Search for the cell housing the specified text and yield its [x, y] center coordinate. 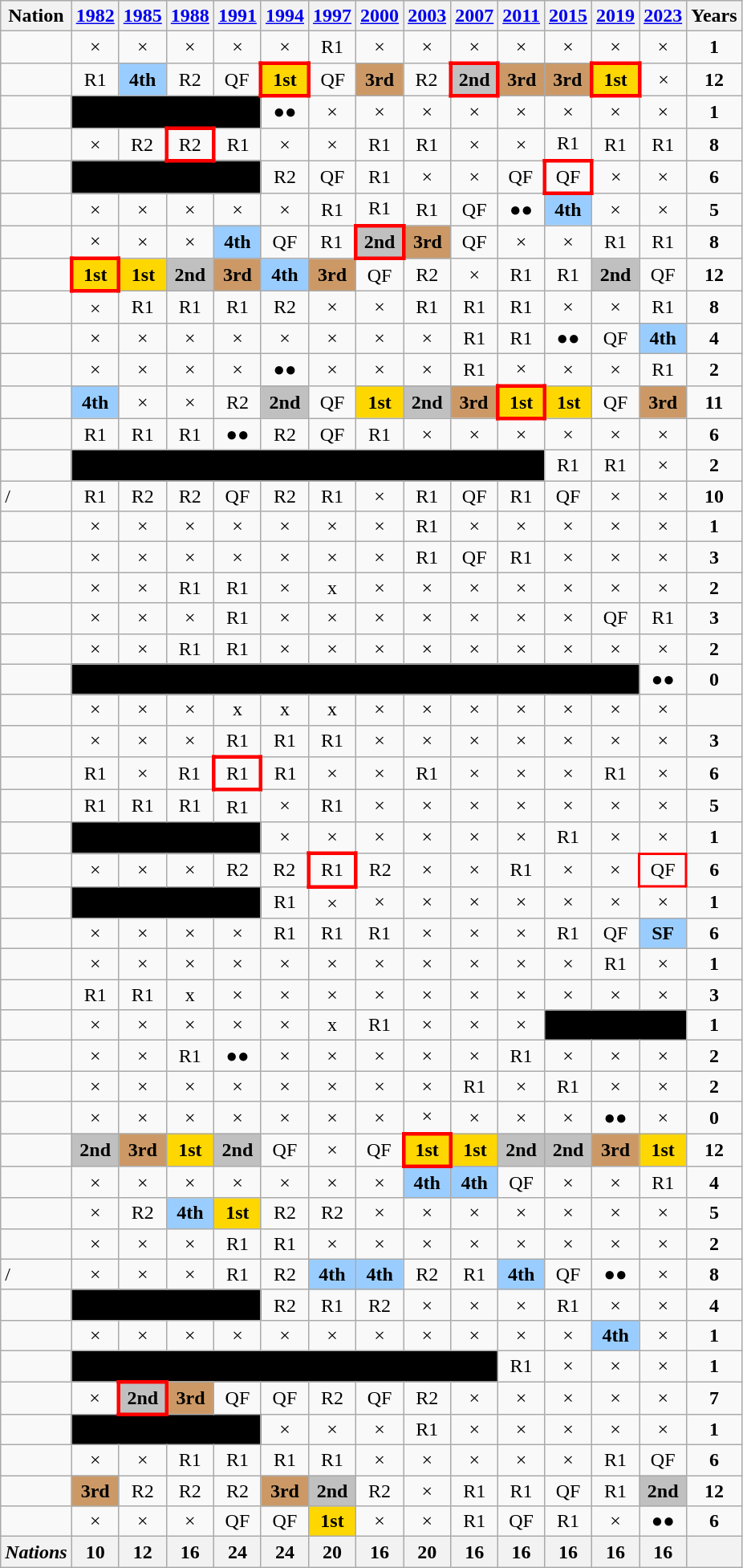
2003 [427, 16]
11 [714, 401]
1982 [95, 16]
2007 [475, 16]
2015 [568, 16]
1994 [284, 16]
1985 [143, 16]
2019 [616, 16]
1997 [332, 16]
1991 [238, 16]
1988 [189, 16]
Nations [36, 1552]
SF [663, 934]
Nation [36, 16]
2000 [380, 16]
7 [714, 1397]
2011 [522, 16]
2023 [663, 16]
Years [714, 16]
